Provide the (X, Y) coordinate of the cell's center where the given text is located.  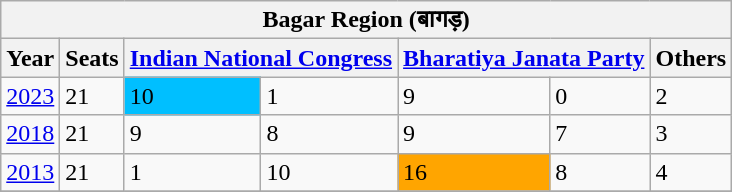
Year (30, 58)
2 (691, 96)
Bharatiya Janata Party (524, 58)
2018 (30, 134)
2023 (30, 96)
4 (691, 172)
3 (691, 134)
Indian National Congress (260, 58)
0 (600, 96)
7 (600, 134)
Bagar Region (बागड़) (366, 20)
Seats (92, 58)
Others (691, 58)
2013 (30, 172)
16 (474, 172)
